Find where the given text appears and provide that cell's center as [x, y] coordinate. 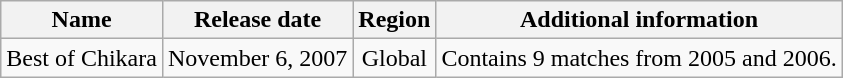
Global [394, 58]
Region [394, 20]
Release date [257, 20]
Best of Chikara [82, 58]
Additional information [639, 20]
November 6, 2007 [257, 58]
Name [82, 20]
Contains 9 matches from 2005 and 2006. [639, 58]
